Search for the cell housing the specified text and yield its [x, y] center coordinate. 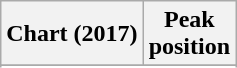
Peakposition [189, 34]
Chart (2017) [72, 34]
